Return [X, Y] of the center of cell containing provided text 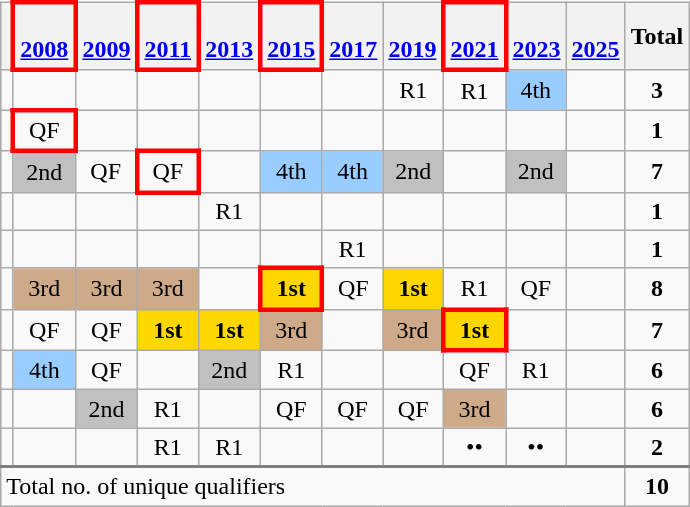
2021 [474, 36]
2017 [352, 36]
Total [657, 36]
10 [657, 486]
3 [657, 90]
2011 [168, 36]
2023 [536, 36]
8 [657, 288]
2019 [414, 36]
2009 [106, 36]
Total no. of unique qualifiers [313, 486]
2 [657, 448]
2025 [596, 36]
2015 [291, 36]
2008 [44, 36]
2013 [229, 36]
